Search for the cell housing the specified text and yield its (x, y) center coordinate. 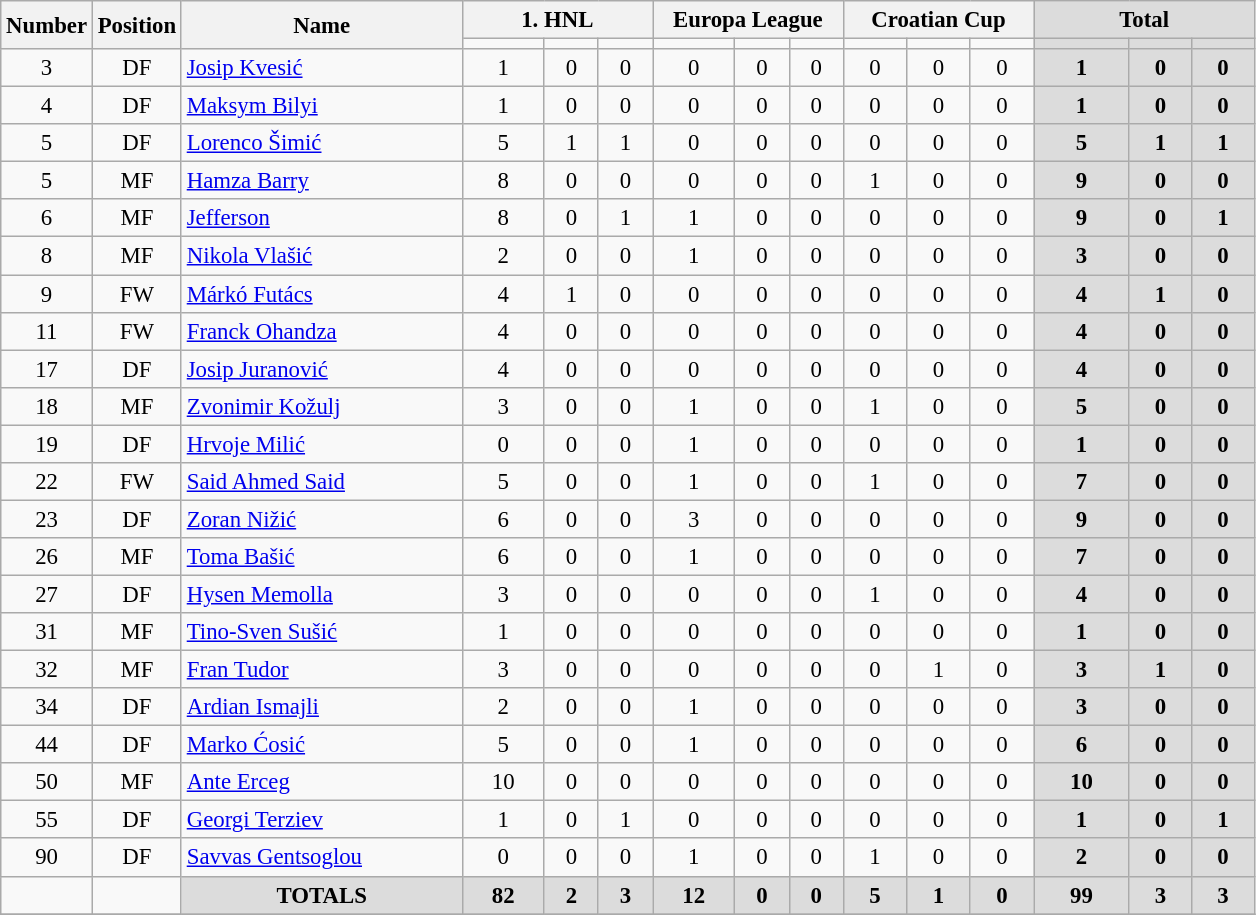
Ardian Ismajli (322, 707)
Franck Ohandza (322, 331)
Said Ahmed Said (322, 482)
Croatian Cup (938, 20)
26 (47, 557)
Lorenco Šimić (322, 143)
90 (47, 858)
Toma Bašić (322, 557)
17 (47, 369)
18 (47, 406)
55 (47, 820)
Total (1144, 20)
Hrvoje Milić (322, 444)
Marko Ćosić (322, 745)
Europa League (748, 20)
44 (47, 745)
12 (694, 895)
32 (47, 670)
TOTALS (322, 895)
Zvonimir Kožulj (322, 406)
Hysen Memolla (322, 594)
34 (47, 707)
Ante Erceg (322, 782)
19 (47, 444)
99 (1082, 895)
1. HNL (558, 20)
Nikola Vlašić (322, 256)
31 (47, 632)
Hamza Barry (322, 181)
Savvas Gentsoglou (322, 858)
Zoran Nižić (322, 519)
Josip Juranović (322, 369)
Josip Kvesić (322, 68)
Number (47, 25)
23 (47, 519)
Maksym Bilyi (322, 106)
Tino-Sven Sušić (322, 632)
82 (503, 895)
Fran Tudor (322, 670)
50 (47, 782)
27 (47, 594)
11 (47, 331)
Position (136, 25)
22 (47, 482)
Jefferson (322, 219)
Márkó Futács (322, 294)
Georgi Terziev (322, 820)
Name (322, 25)
